Search for the cell housing the specified text and yield its [x, y] center coordinate. 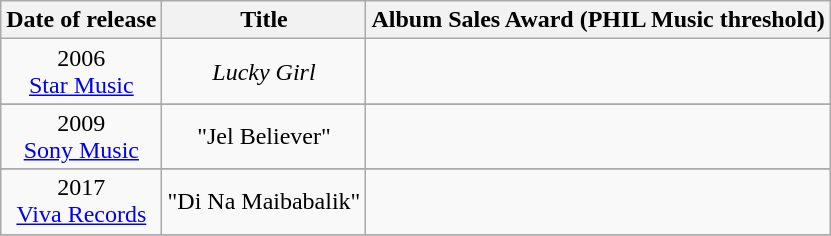
2006Star Music [82, 72]
"Di Na Maibabalik" [264, 202]
2009Sony Music [82, 136]
"Jel Believer" [264, 136]
Title [264, 20]
Album Sales Award (PHIL Music threshold) [598, 20]
Date of release [82, 20]
Lucky Girl [264, 72]
2017Viva Records [82, 202]
